Output the [X, Y] coordinate of the center of the cell containing the given text.  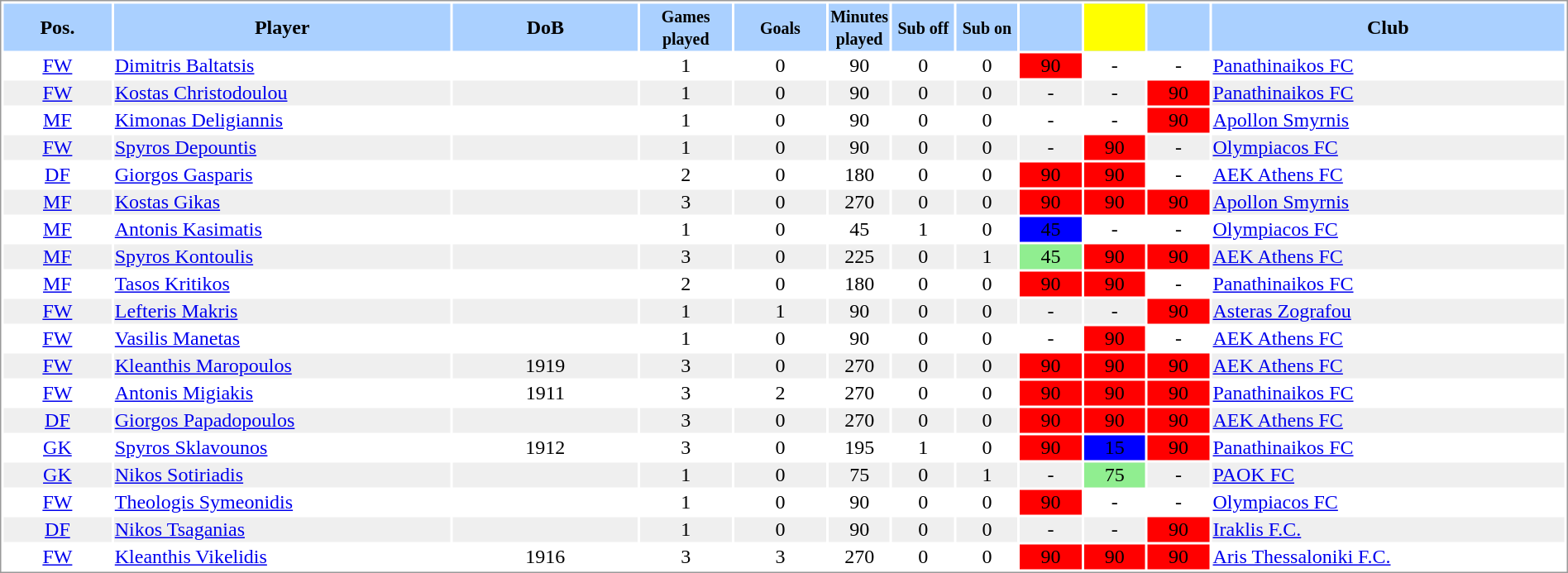
15 [1115, 447]
Goals [781, 26]
1916 [545, 556]
PAOK FC [1388, 475]
Sub off [923, 26]
Asteras Zografou [1388, 312]
Pos. [57, 26]
Tasos Kritikos [282, 284]
Nikos Tsaganias [282, 530]
Sub on [987, 26]
Dimitris Baltatsis [282, 65]
Giorgos Papadopoulos [282, 421]
195 [859, 447]
Iraklis F.C. [1388, 530]
Antonis Migiakis [282, 393]
Kostas Christodoulou [282, 93]
Aris Thessaloniki F.C. [1388, 556]
Theologis Symeonidis [282, 502]
Minutesplayed [859, 26]
Spyros Kontoulis [282, 257]
225 [859, 257]
Club [1388, 26]
Gamesplayed [686, 26]
Kleanthis Vikelidis [282, 556]
1911 [545, 393]
Vasilis Manetas [282, 338]
Spyros Sklavounos [282, 447]
Nikos Sotiriadis [282, 475]
Antonis Kasimatis [282, 229]
1919 [545, 366]
Lefteris Makris [282, 312]
Kimonas Deligiannis [282, 120]
Player [282, 26]
Giorgos Gasparis [282, 174]
Kleanthis Maropoulos [282, 366]
DoB [545, 26]
Kostas Gikas [282, 203]
Spyros Depountis [282, 148]
1912 [545, 447]
